Determine the (X, Y) coordinate at the center of the cell enclosing the given text.  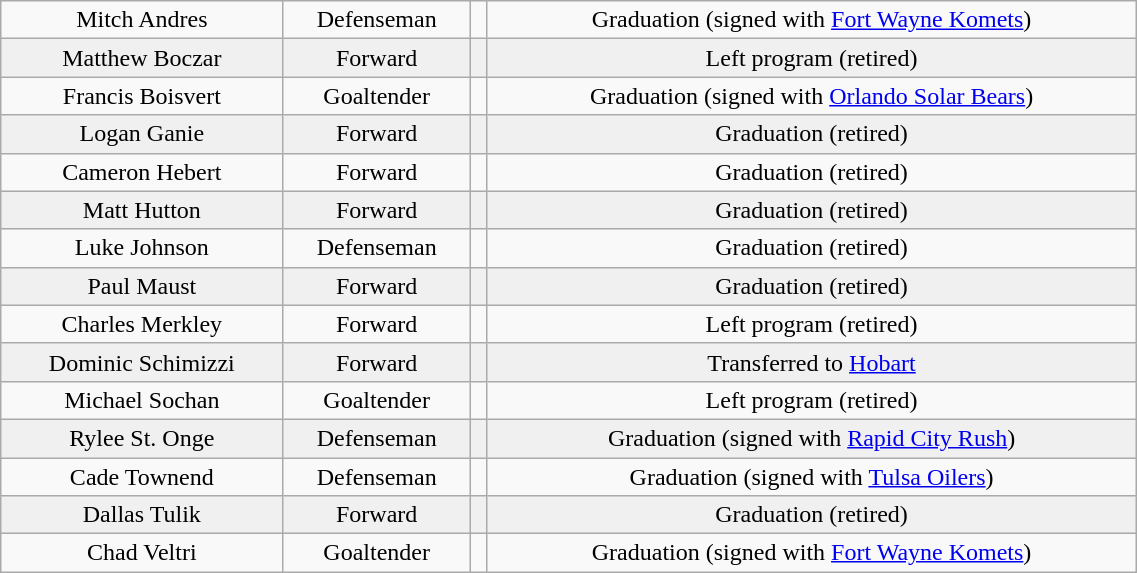
Cade Townend (142, 477)
Transferred to Hobart (812, 362)
Charles Merkley (142, 324)
Cameron Hebert (142, 172)
Graduation (signed with Tulsa Oilers) (812, 477)
Chad Veltri (142, 553)
Graduation (signed with Orlando Solar Bears) (812, 96)
Dominic Schimizzi (142, 362)
Logan Ganie (142, 134)
Michael Sochan (142, 400)
Dallas Tulik (142, 515)
Mitch Andres (142, 20)
Matt Hutton (142, 210)
Matthew Boczar (142, 58)
Francis Boisvert (142, 96)
Rylee St. Onge (142, 438)
Luke Johnson (142, 248)
Paul Maust (142, 286)
Graduation (signed with Rapid City Rush) (812, 438)
